Output the (X, Y) coordinate of the center of the cell containing the given text.  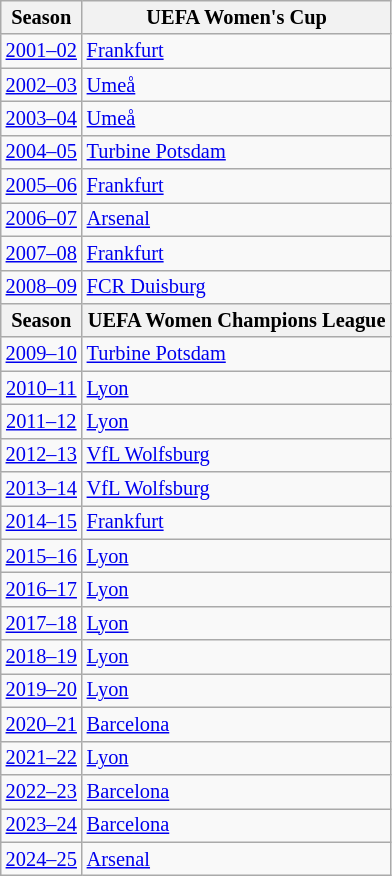
UEFA Women Champions League (237, 321)
2015–16 (42, 556)
2024–25 (42, 859)
2005–06 (42, 186)
2010–11 (42, 388)
2021–22 (42, 758)
2013–14 (42, 489)
2012–13 (42, 455)
2001–02 (42, 51)
2018–19 (42, 657)
2020–21 (42, 725)
FCR Duisburg (237, 287)
2019–20 (42, 691)
2008–09 (42, 287)
2003–04 (42, 119)
2007–08 (42, 253)
UEFA Women's Cup (237, 18)
2017–18 (42, 624)
2002–03 (42, 85)
2009–10 (42, 354)
2006–07 (42, 220)
2011–12 (42, 422)
2022–23 (42, 792)
2016–17 (42, 590)
2004–05 (42, 152)
2014–15 (42, 523)
2023–24 (42, 825)
